Determine the [X, Y] coordinate at the center of the cell enclosing the given text.  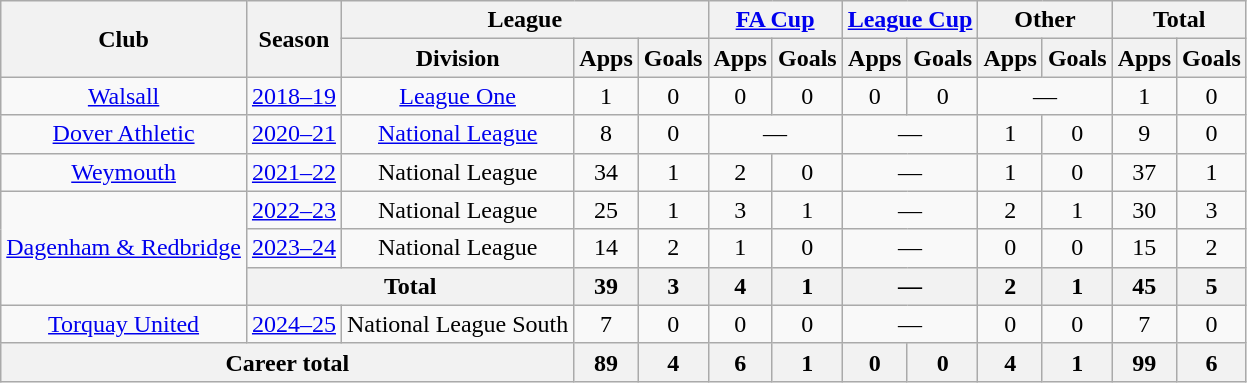
9 [1144, 134]
Club [124, 39]
Career total [288, 362]
89 [606, 362]
45 [1144, 286]
99 [1144, 362]
Other [1045, 20]
14 [606, 248]
2023–24 [294, 248]
Dover Athletic [124, 134]
30 [1144, 210]
8 [606, 134]
2021–22 [294, 172]
FA Cup [775, 20]
National League South [457, 324]
2018–19 [294, 96]
Torquay United [124, 324]
2024–25 [294, 324]
34 [606, 172]
Weymouth [124, 172]
League Cup [910, 20]
Division [457, 58]
League One [457, 96]
15 [1144, 248]
Season [294, 39]
2022–23 [294, 210]
Walsall [124, 96]
2020–21 [294, 134]
Dagenham & Redbridge [124, 248]
37 [1144, 172]
39 [606, 286]
5 [1212, 286]
25 [606, 210]
League [524, 20]
